Provide the (X, Y) coordinate of the cell's center where the given text is located.  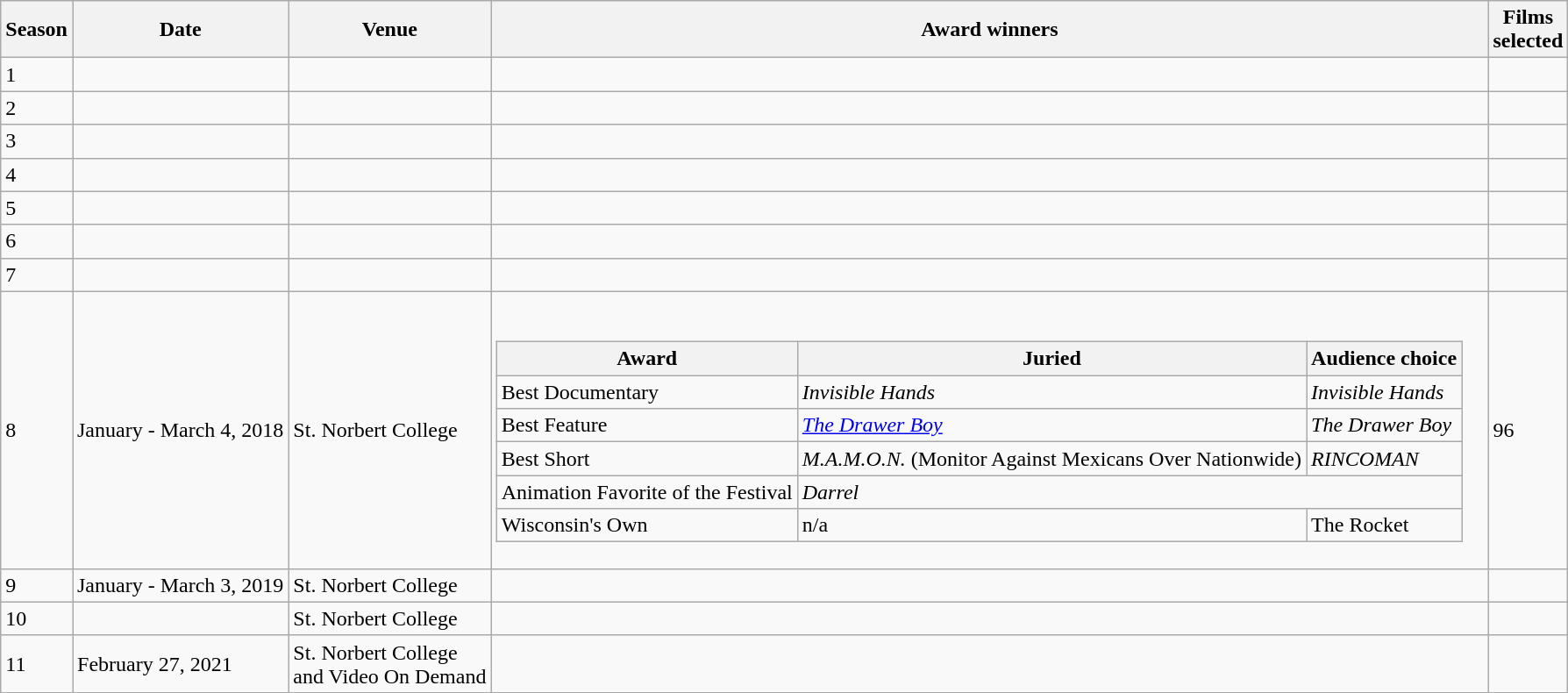
Wisconsin's Own (647, 525)
4 (37, 175)
9 (37, 585)
2 (37, 108)
St. Norbert Collegeand Video On Demand (389, 663)
Date (180, 30)
Award winners (989, 30)
February 27, 2021 (180, 663)
n/a (1051, 525)
The Rocket (1384, 525)
11 (37, 663)
M.A.M.O.N. (Monitor Against Mexicans Over Nationwide) (1051, 459)
10 (37, 618)
Darrel (1130, 492)
Best Short (647, 459)
3 (37, 141)
Best Documentary (647, 392)
Best Feature (647, 425)
96 (1528, 430)
1 (37, 75)
RINCOMAN (1384, 459)
8 (37, 430)
Season (37, 30)
6 (37, 241)
7 (37, 275)
Filmsselected (1528, 30)
Venue (389, 30)
January - March 4, 2018 (180, 430)
Juried (1051, 359)
Audience choice (1384, 359)
Animation Favorite of the Festival (647, 492)
January - March 3, 2019 (180, 585)
Award (647, 359)
5 (37, 208)
